Output the [x, y] coordinate of the center of the cell containing the given text.  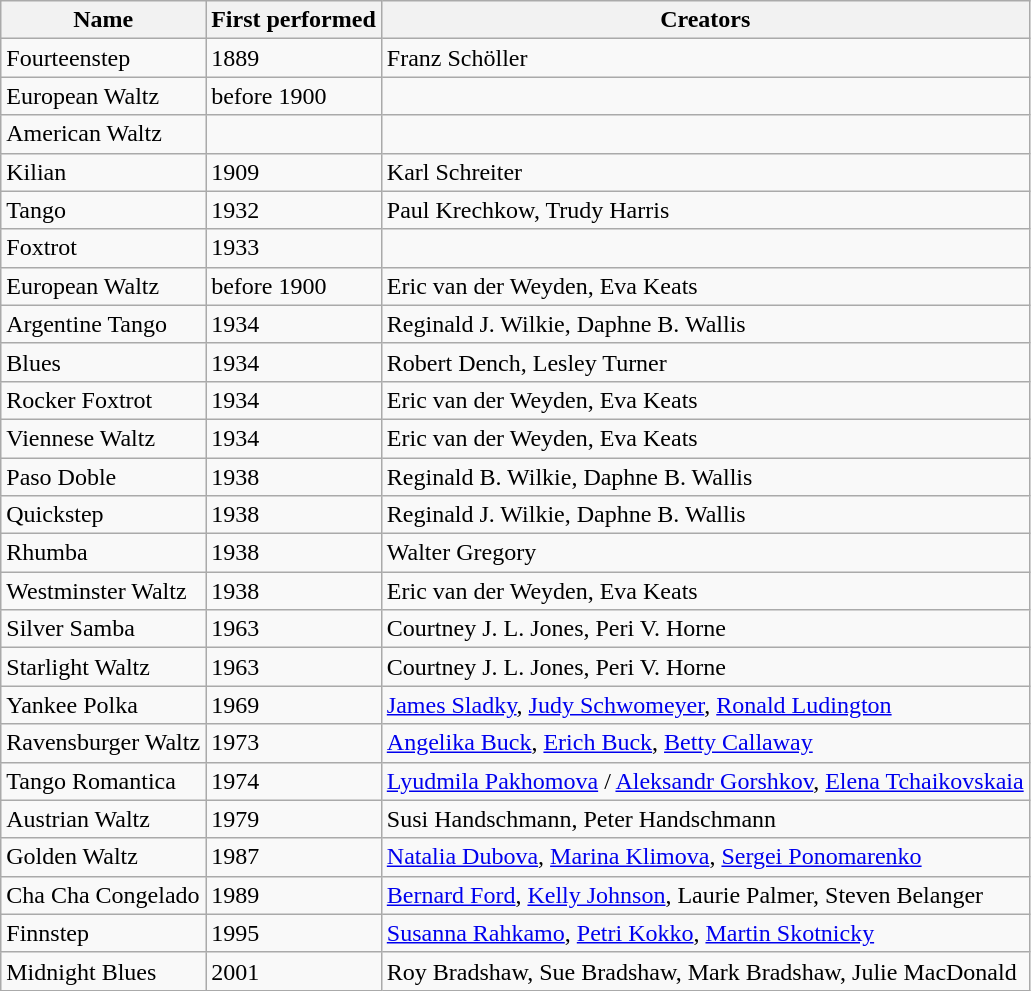
1974 [294, 781]
1987 [294, 857]
Paso Doble [104, 477]
Rocker Foxtrot [104, 400]
Foxtrot [104, 248]
2001 [294, 971]
1989 [294, 895]
Ravensburger Waltz [104, 743]
Susi Handschmann, Peter Handschmann [705, 819]
Name [104, 20]
1909 [294, 172]
Natalia Dubova, Marina Klimova, Sergei Ponomarenko [705, 857]
1973 [294, 743]
1889 [294, 58]
Roy Bradshaw, Sue Bradshaw, Mark Bradshaw, Julie MacDonald [705, 971]
Angelika Buck, Erich Buck, Betty Callaway [705, 743]
Tango [104, 210]
Walter Gregory [705, 553]
Midnight Blues [104, 971]
Yankee Polka [104, 705]
Reginald B. Wilkie, Daphne B. Wallis [705, 477]
American Waltz [104, 134]
Franz Schöller [705, 58]
1979 [294, 819]
James Sladky, Judy Schwomeyer, Ronald Ludington [705, 705]
Lyudmila Pakhomova / Aleksandr Gorshkov, Elena Tchaikovskaia [705, 781]
Rhumba [104, 553]
1969 [294, 705]
Blues [104, 362]
First performed [294, 20]
Robert Dench, Lesley Turner [705, 362]
Starlight Waltz [104, 667]
Austrian Waltz [104, 819]
Susanna Rahkamo, Petri Kokko, Martin Skotnicky [705, 933]
1932 [294, 210]
Golden Waltz [104, 857]
Creators [705, 20]
Finnstep [104, 933]
Argentine Tango [104, 324]
Westminster Waltz [104, 591]
Silver Samba [104, 629]
1995 [294, 933]
Viennese Waltz [104, 438]
1933 [294, 248]
Tango Romantica [104, 781]
Quickstep [104, 515]
Karl Schreiter [705, 172]
Kilian [104, 172]
Fourteenstep [104, 58]
Cha Cha Congelado [104, 895]
Bernard Ford, Kelly Johnson, Laurie Palmer, Steven Belanger [705, 895]
Paul Krechkow, Trudy Harris [705, 210]
